Output the (X, Y) coordinate of the center of the cell containing the given text.  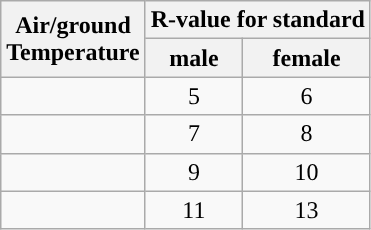
13 (307, 210)
5 (194, 96)
6 (307, 96)
7 (194, 134)
female (307, 58)
male (194, 58)
11 (194, 210)
R-value for standard (258, 20)
9 (194, 172)
8 (307, 134)
Air/groundTemperature (73, 39)
10 (307, 172)
